Output the [X, Y] coordinate of the center of the cell containing the given text.  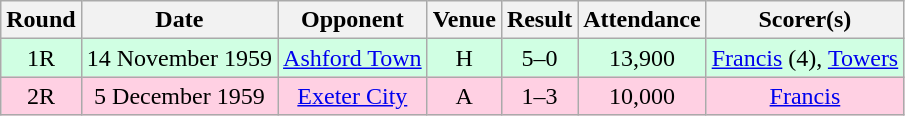
A [464, 96]
13,900 [642, 58]
Scorer(s) [805, 20]
Date [179, 20]
Opponent [353, 20]
Ashford Town [353, 58]
1–3 [539, 96]
Francis [805, 96]
10,000 [642, 96]
Result [539, 20]
Francis (4), Towers [805, 58]
2R [41, 96]
1R [41, 58]
Exeter City [353, 96]
14 November 1959 [179, 58]
5–0 [539, 58]
H [464, 58]
Venue [464, 20]
Attendance [642, 20]
Round [41, 20]
5 December 1959 [179, 96]
